Identify which cell holds the provided text, then report its (X, Y) central coordinate. 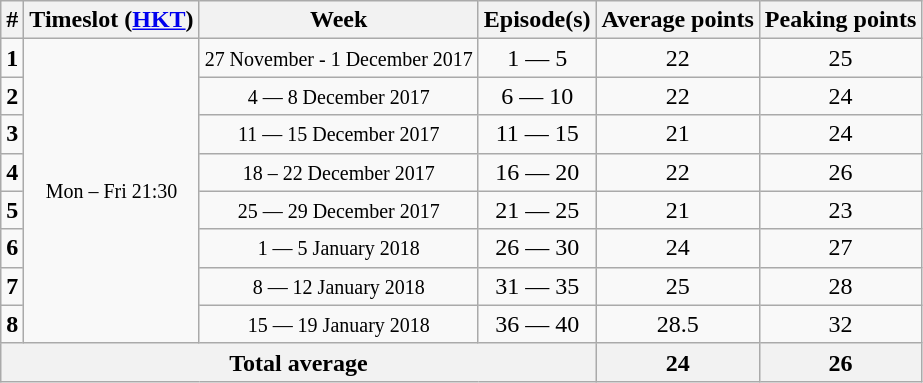
Week (338, 20)
1 — 5 January 2018 (338, 248)
32 (840, 324)
5 (12, 210)
23 (840, 210)
27 (840, 248)
7 (12, 286)
3 (12, 134)
6 — 10 (537, 96)
Mon – Fri 21:30 (112, 191)
27 November - 1 December 2017 (338, 58)
# (12, 20)
21 — 25 (537, 210)
28.5 (678, 324)
Total average (298, 362)
31 — 35 (537, 286)
8 (12, 324)
1 (12, 58)
15 — 19 January 2018 (338, 324)
18 – 22 December 2017 (338, 172)
Peaking points (840, 20)
6 (12, 248)
2 (12, 96)
Average points (678, 20)
8 — 12 January 2018 (338, 286)
11 — 15 (537, 134)
16 — 20 (537, 172)
4 — 8 December 2017 (338, 96)
Timeslot (HKT) (112, 20)
26 — 30 (537, 248)
1 — 5 (537, 58)
28 (840, 286)
25 — 29 December 2017 (338, 210)
11 — 15 December 2017 (338, 134)
Episode(s) (537, 20)
36 — 40 (537, 324)
4 (12, 172)
